Determine the (X, Y) coordinate at the center of the cell enclosing the given text.  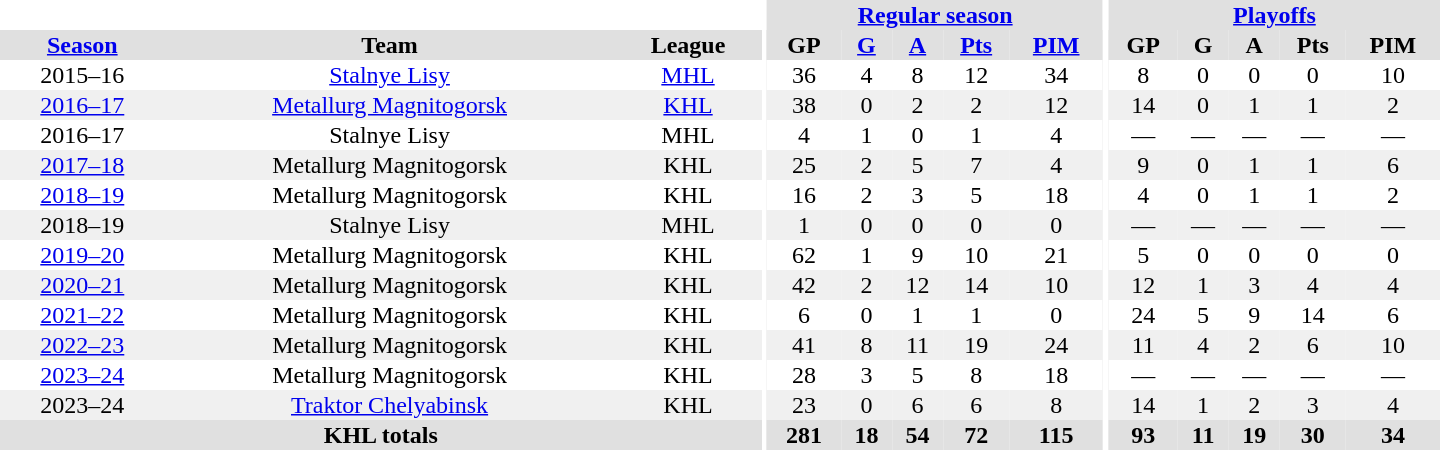
2020–21 (82, 285)
281 (804, 435)
League (688, 45)
Season (82, 45)
Regular season (935, 15)
Playoffs (1274, 15)
16 (804, 195)
7 (976, 165)
54 (918, 435)
41 (804, 345)
Team (390, 45)
21 (1056, 255)
2017–18 (82, 165)
36 (804, 75)
72 (976, 435)
2015–16 (82, 75)
62 (804, 255)
93 (1144, 435)
2022–23 (82, 345)
KHL totals (380, 435)
42 (804, 285)
2021–22 (82, 315)
2019–20 (82, 255)
30 (1313, 435)
Traktor Chelyabinsk (390, 405)
23 (804, 405)
115 (1056, 435)
28 (804, 375)
38 (804, 105)
25 (804, 165)
